Locate the cell with the specified text and output its [X, Y] center coordinate. 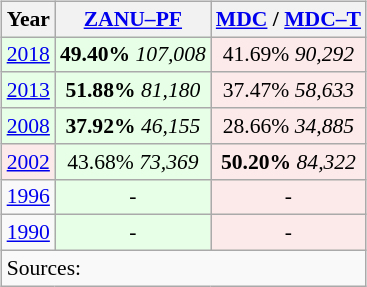
ZANU–PF [133, 19]
2002 [28, 161]
51.88% 81,180 [133, 90]
MDC / MDC–T [288, 19]
Sources: [184, 268]
1990 [28, 233]
49.40% 107,008 [133, 55]
2013 [28, 90]
28.66% 34,885 [288, 126]
41.69% 90,292 [288, 55]
1996 [28, 197]
37.92% 46,155 [133, 126]
Year [28, 19]
2018 [28, 55]
2008 [28, 126]
37.47% 58,633 [288, 90]
43.68% 73,369 [133, 161]
50.20% 84,322 [288, 161]
